Extract the (X, Y) coordinate from the center of the cell holding the provided text.  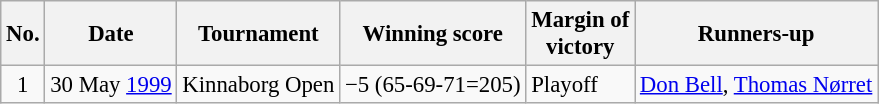
30 May 1999 (111, 85)
Don Bell, Thomas Nørret (756, 85)
Playoff (580, 85)
Date (111, 34)
−5 (65-69-71=205) (433, 85)
1 (23, 85)
No. (23, 34)
Tournament (258, 34)
Kinnaborg Open (258, 85)
Margin ofvictory (580, 34)
Winning score (433, 34)
Runners-up (756, 34)
